Identify which cell holds the provided text, then report its [X, Y] central coordinate. 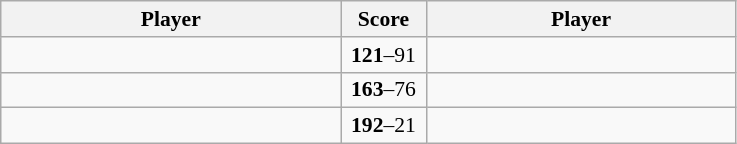
192–21 [384, 126]
163–76 [384, 90]
Score [384, 19]
121–91 [384, 55]
